Capture the cell that displays the provided text and extract its (X, Y) central coordinate. 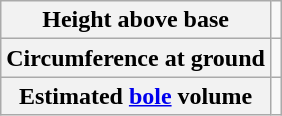
Estimated bole volume (136, 96)
Circumference at ground (136, 58)
Height above base (136, 20)
